Find where the given text appears and provide that cell's center as (X, Y) coordinate. 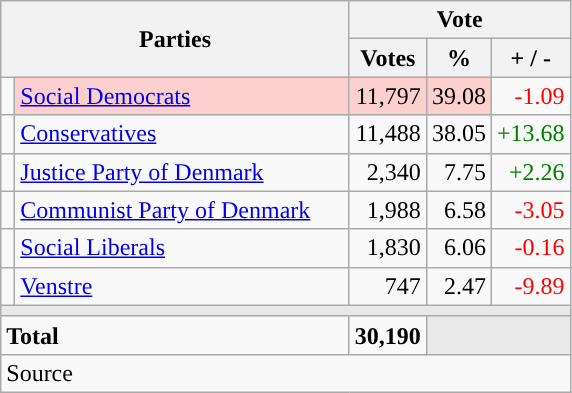
1,988 (388, 210)
Parties (176, 39)
+2.26 (530, 172)
Vote (460, 20)
747 (388, 286)
6.06 (458, 248)
38.05 (458, 134)
2.47 (458, 286)
30,190 (388, 335)
Votes (388, 58)
Conservatives (182, 134)
7.75 (458, 172)
-9.89 (530, 286)
-3.05 (530, 210)
+ / - (530, 58)
11,797 (388, 96)
+13.68 (530, 134)
Communist Party of Denmark (182, 210)
1,830 (388, 248)
Total (176, 335)
Social Liberals (182, 248)
11,488 (388, 134)
6.58 (458, 210)
Social Democrats (182, 96)
2,340 (388, 172)
-0.16 (530, 248)
Venstre (182, 286)
-1.09 (530, 96)
Source (286, 373)
Justice Party of Denmark (182, 172)
% (458, 58)
39.08 (458, 96)
